Identify which cell holds the provided text, then report its (X, Y) central coordinate. 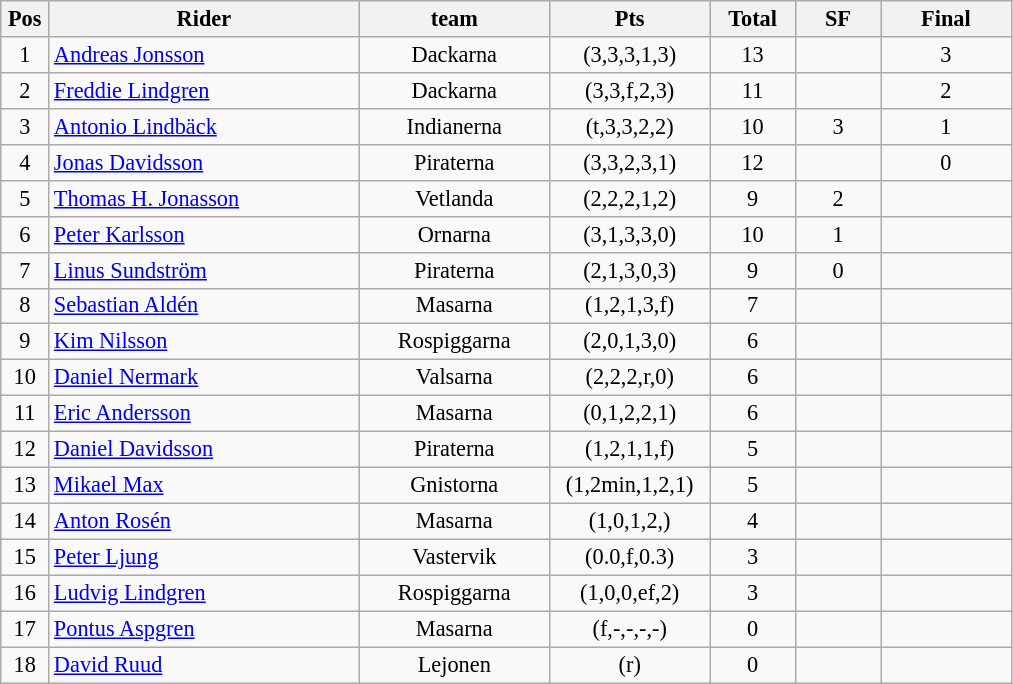
Thomas H. Jonasson (204, 198)
Ornarna (454, 234)
(0.0,f,0.3) (629, 557)
SF (838, 19)
(1,2,1,3,f) (629, 306)
Total (752, 19)
Rider (204, 19)
(1,0,1,2,) (629, 521)
Peter Karlsson (204, 234)
(1,2,1,1,f) (629, 450)
Kim Nilsson (204, 342)
Sebastian Aldén (204, 306)
David Ruud (204, 665)
(f,-,-,-,-) (629, 629)
Mikael Max (204, 485)
Pontus Aspgren (204, 629)
(2,1,3,0,3) (629, 270)
Anton Rosén (204, 521)
(0,1,2,2,1) (629, 414)
Vastervik (454, 557)
Ludvig Lindgren (204, 593)
17 (25, 629)
8 (25, 306)
Peter Ljung (204, 557)
(3,1,3,3,0) (629, 234)
(2,2,2,r,0) (629, 378)
18 (25, 665)
Gnistorna (454, 485)
team (454, 19)
(r) (629, 665)
(1,0,0,ef,2) (629, 593)
16 (25, 593)
Final (946, 19)
Daniel Nermark (204, 378)
(3,3,3,1,3) (629, 55)
Vetlanda (454, 198)
Eric Andersson (204, 414)
(t,3,3,2,2) (629, 126)
Pts (629, 19)
Indianerna (454, 126)
Antonio Lindbäck (204, 126)
Linus Sundström (204, 270)
(2,0,1,3,0) (629, 342)
Lejonen (454, 665)
(1,2min,1,2,1) (629, 485)
Daniel Davidsson (204, 450)
14 (25, 521)
Freddie Lindgren (204, 90)
(3,3,2,3,1) (629, 162)
Pos (25, 19)
Andreas Jonsson (204, 55)
15 (25, 557)
Jonas Davidsson (204, 162)
Valsarna (454, 378)
(3,3,f,2,3) (629, 90)
(2,2,2,1,2) (629, 198)
